Return [X, Y] of the center of cell containing provided text 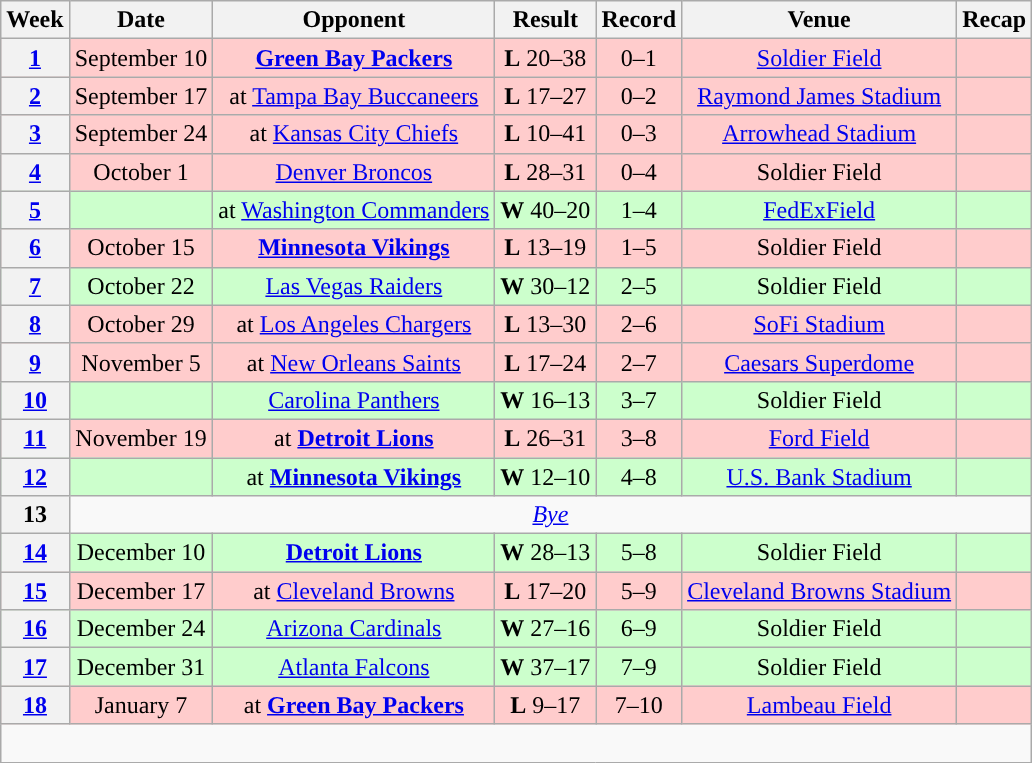
W 37–17 [546, 667]
12 [35, 477]
Detroit Lions [354, 553]
October 22 [141, 286]
15 [35, 591]
L 13–30 [546, 324]
7 [35, 286]
at Los Angeles Chargers [354, 324]
6–9 [639, 629]
December 31 [141, 667]
1 [35, 58]
Lambeau Field [820, 705]
October 29 [141, 324]
W 16–13 [546, 400]
L 17–24 [546, 362]
FedExField [820, 210]
at Tampa Bay Buccaneers [354, 96]
5–9 [639, 591]
September 17 [141, 96]
17 [35, 667]
3–7 [639, 400]
4 [35, 172]
1–4 [639, 210]
L 13–19 [546, 248]
Record [639, 20]
L 28–31 [546, 172]
13 [35, 515]
at Cleveland Browns [354, 591]
7–9 [639, 667]
5 [35, 210]
December 24 [141, 629]
Ford Field [820, 438]
SoFi Stadium [820, 324]
Denver Broncos [354, 172]
Las Vegas Raiders [354, 286]
0–1 [639, 58]
0–4 [639, 172]
10 [35, 400]
Date [141, 20]
November 19 [141, 438]
Bye [550, 515]
4–8 [639, 477]
16 [35, 629]
at New Orleans Saints [354, 362]
7–10 [639, 705]
October 1 [141, 172]
L 17–27 [546, 96]
Recap [994, 20]
Raymond James Stadium [820, 96]
November 5 [141, 362]
at Kansas City Chiefs [354, 134]
at Washington Commanders [354, 210]
11 [35, 438]
L 10–41 [546, 134]
October 15 [141, 248]
L 17–20 [546, 591]
W 12–10 [546, 477]
6 [35, 248]
14 [35, 553]
W 27–16 [546, 629]
L 9–17 [546, 705]
1–5 [639, 248]
0–3 [639, 134]
September 24 [141, 134]
2–6 [639, 324]
W 30–12 [546, 286]
L 26–31 [546, 438]
U.S. Bank Stadium [820, 477]
0–2 [639, 96]
Caesars Superdome [820, 362]
Week [35, 20]
2–5 [639, 286]
2 [35, 96]
5–8 [639, 553]
9 [35, 362]
8 [35, 324]
2–7 [639, 362]
3–8 [639, 438]
September 10 [141, 58]
Opponent [354, 20]
Arizona Cardinals [354, 629]
December 10 [141, 553]
Cleveland Browns Stadium [820, 591]
at Minnesota Vikings [354, 477]
Green Bay Packers [354, 58]
Minnesota Vikings [354, 248]
Result [546, 20]
W 40–20 [546, 210]
December 17 [141, 591]
January 7 [141, 705]
at Green Bay Packers [354, 705]
W 28–13 [546, 553]
Atlanta Falcons [354, 667]
Venue [820, 20]
3 [35, 134]
at Detroit Lions [354, 438]
Carolina Panthers [354, 400]
Arrowhead Stadium [820, 134]
18 [35, 705]
L 20–38 [546, 58]
